Locate the cell with the specified text and output its (x, y) center coordinate. 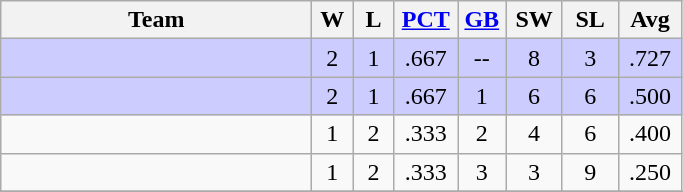
PCT (426, 20)
4 (534, 134)
Team (156, 20)
8 (534, 58)
SL (590, 20)
L (374, 20)
9 (590, 172)
Avg (650, 20)
-- (482, 58)
.727 (650, 58)
GB (482, 20)
.500 (650, 96)
.400 (650, 134)
SW (534, 20)
W (332, 20)
.250 (650, 172)
